Capture the cell that displays the provided text and extract its (X, Y) central coordinate. 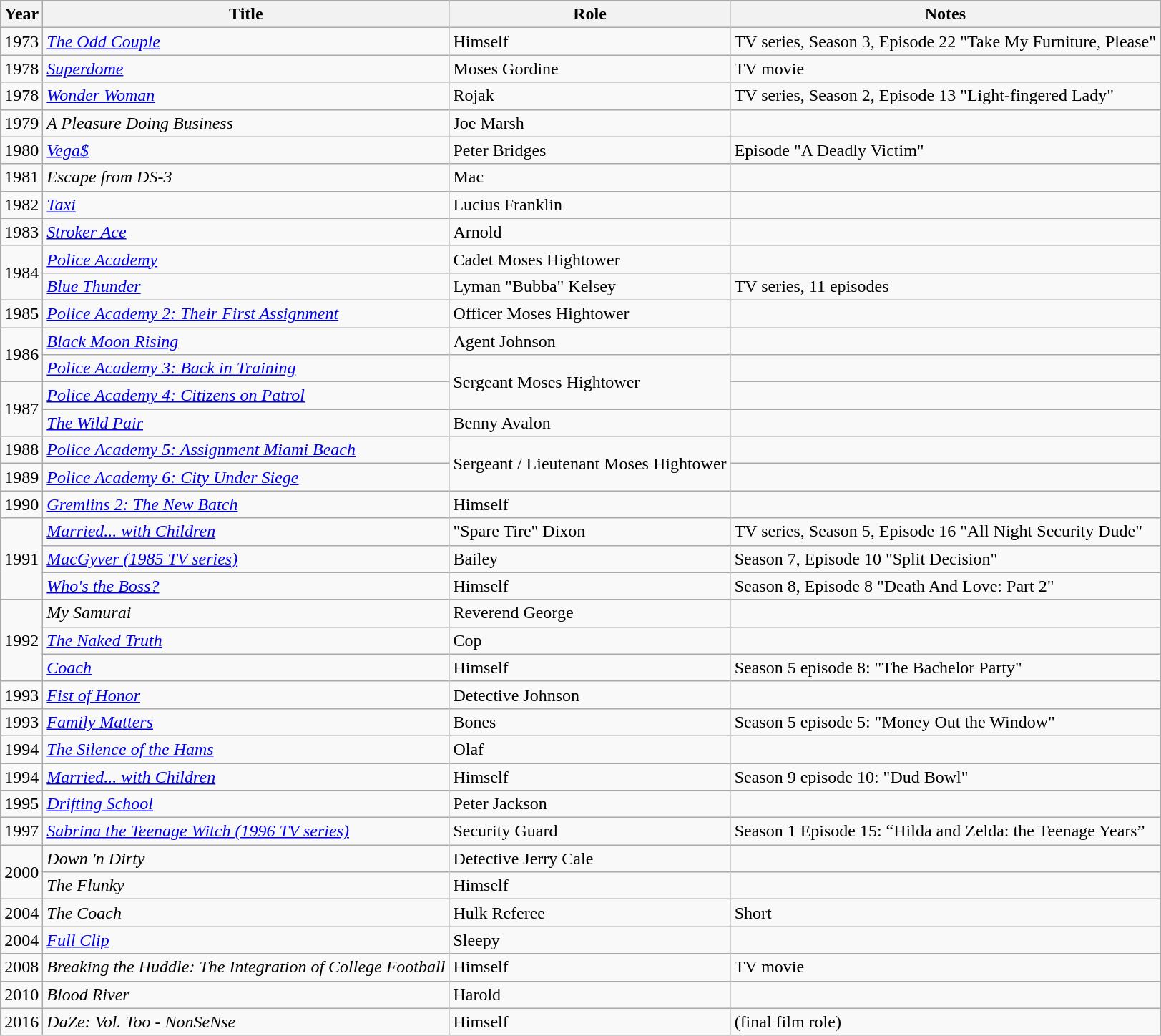
Police Academy (246, 259)
1989 (21, 477)
DaZe: Vol. Too - NonSeNse (246, 1022)
The Silence of the Hams (246, 749)
Security Guard (589, 831)
Who's the Boss? (246, 586)
TV series, Season 3, Episode 22 "Take My Furniture, Please" (945, 41)
Taxi (246, 205)
Police Academy 6: City Under Siege (246, 477)
1985 (21, 313)
The Naked Truth (246, 640)
Black Moon Rising (246, 341)
Short (945, 913)
Hulk Referee (589, 913)
Drifting School (246, 804)
Officer Moses Hightower (589, 313)
Season 8, Episode 8 "Death And Love: Part 2" (945, 586)
Family Matters (246, 722)
2010 (21, 995)
Peter Jackson (589, 804)
Sabrina the Teenage Witch (1996 TV series) (246, 831)
Benny Avalon (589, 423)
Lyman "Bubba" Kelsey (589, 286)
"Spare Tire" Dixon (589, 532)
Cop (589, 640)
Episode "A Deadly Victim" (945, 150)
1980 (21, 150)
Superdome (246, 69)
TV series, Season 5, Episode 16 "All Night Security Dude" (945, 532)
Lucius Franklin (589, 205)
Blood River (246, 995)
Season 7, Episode 10 "Split Decision" (945, 559)
Blue Thunder (246, 286)
Bailey (589, 559)
Bones (589, 722)
Olaf (589, 749)
1987 (21, 409)
2016 (21, 1022)
(final film role) (945, 1022)
Vega$ (246, 150)
Police Academy 3: Back in Training (246, 368)
1992 (21, 640)
TV series, Season 2, Episode 13 "Light-fingered Lady" (945, 96)
1990 (21, 504)
Mac (589, 177)
Full Clip (246, 940)
The Odd Couple (246, 41)
1983 (21, 232)
Cadet Moses Hightower (589, 259)
Wonder Woman (246, 96)
Season 9 episode 10: "Dud Bowl" (945, 776)
Moses Gordine (589, 69)
1981 (21, 177)
Agent Johnson (589, 341)
MacGyver (1985 TV series) (246, 559)
Sergeant / Lieutenant Moses Hightower (589, 464)
Reverend George (589, 613)
Sleepy (589, 940)
1988 (21, 450)
Breaking the Huddle: The Integration of College Football (246, 967)
Stroker Ace (246, 232)
1984 (21, 273)
Detective Jerry Cale (589, 859)
Coach (246, 668)
Arnold (589, 232)
The Flunky (246, 886)
Detective Johnson (589, 695)
Fist of Honor (246, 695)
1991 (21, 559)
The Coach (246, 913)
1995 (21, 804)
A Pleasure Doing Business (246, 123)
Police Academy 2: Their First Assignment (246, 313)
Sergeant Moses Hightower (589, 382)
2008 (21, 967)
Season 5 episode 8: "The Bachelor Party" (945, 668)
Year (21, 14)
My Samurai (246, 613)
Role (589, 14)
Season 5 episode 5: "Money Out the Window" (945, 722)
Escape from DS-3 (246, 177)
Police Academy 5: Assignment Miami Beach (246, 450)
Season 1 Episode 15: “Hilda and Zelda: the Teenage Years” (945, 831)
1973 (21, 41)
Gremlins 2: The New Batch (246, 504)
Down 'n Dirty (246, 859)
TV series, 11 episodes (945, 286)
1979 (21, 123)
Title (246, 14)
Notes (945, 14)
The Wild Pair (246, 423)
Police Academy 4: Citizens on Patrol (246, 396)
1986 (21, 355)
Peter Bridges (589, 150)
Harold (589, 995)
2000 (21, 872)
Joe Marsh (589, 123)
1997 (21, 831)
Rojak (589, 96)
1982 (21, 205)
